Determine the (X, Y) coordinate at the center of the cell enclosing the given text.  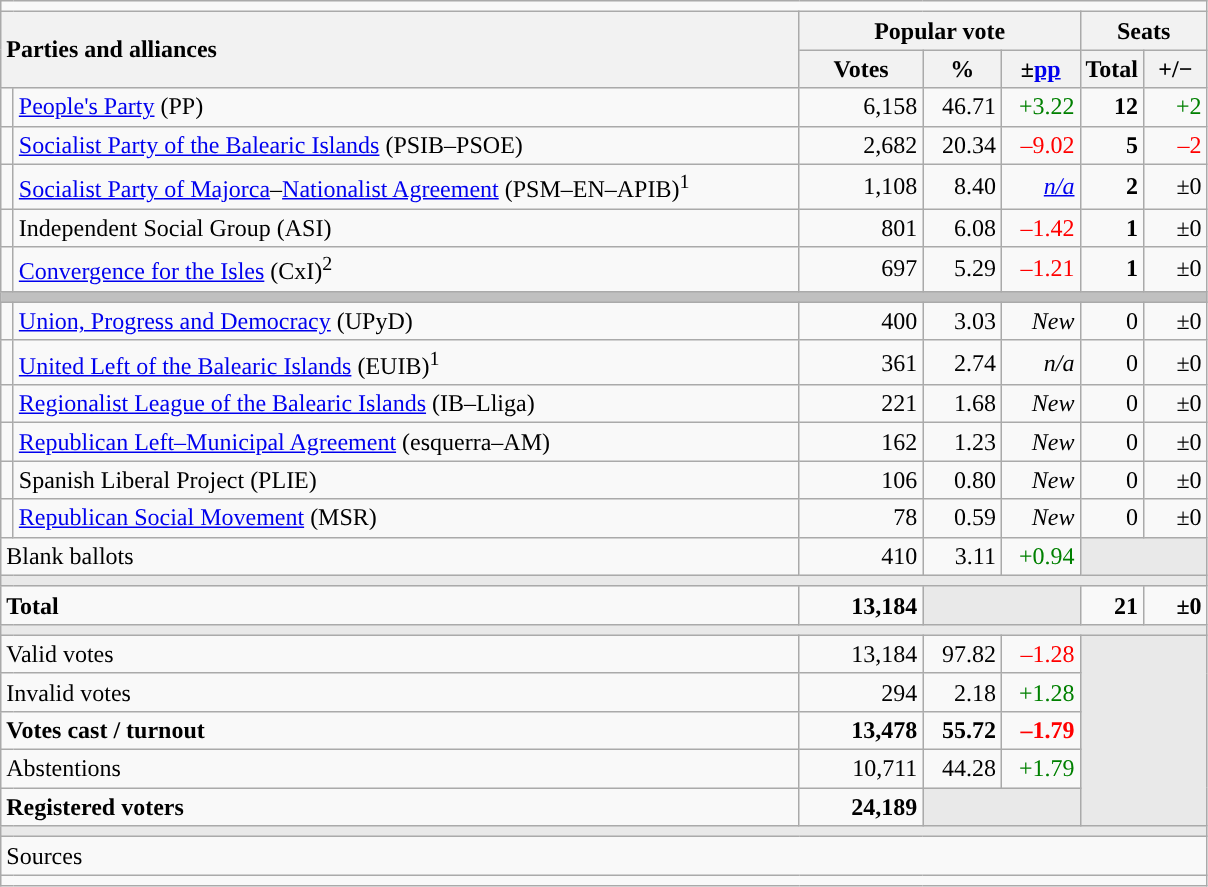
Regionalist League of the Balearic Islands (IB–Lliga) (406, 404)
+2 (1176, 107)
221 (861, 404)
Abstentions (400, 769)
294 (861, 692)
Parties and alliances (400, 50)
162 (861, 442)
5.29 (962, 270)
2.74 (962, 362)
97.82 (962, 654)
Socialist Party of Majorca–Nationalist Agreement (PSM–EN–APIB)1 (406, 186)
–9.02 (1040, 145)
410 (861, 556)
20.34 (962, 145)
Votes (861, 69)
% (962, 69)
Convergence for the Isles (CxI)2 (406, 270)
Union, Progress and Democracy (UPyD) (406, 321)
Registered voters (400, 807)
3.11 (962, 556)
Independent Social Group (ASI) (406, 228)
People's Party (PP) (406, 107)
1.68 (962, 404)
697 (861, 270)
+0.94 (1040, 556)
2.18 (962, 692)
801 (861, 228)
46.71 (962, 107)
–1.21 (1040, 270)
10,711 (861, 769)
3.03 (962, 321)
Socialist Party of the Balearic Islands (PSIB–PSOE) (406, 145)
+1.79 (1040, 769)
400 (861, 321)
Blank ballots (400, 556)
±pp (1040, 69)
55.72 (962, 731)
–1.28 (1040, 654)
–1.79 (1040, 731)
0.80 (962, 480)
44.28 (962, 769)
2 (1112, 186)
8.40 (962, 186)
21 (1112, 605)
+3.22 (1040, 107)
Republican Social Movement (MSR) (406, 518)
Seats (1144, 31)
Popular vote (940, 31)
6.08 (962, 228)
6,158 (861, 107)
361 (861, 362)
106 (861, 480)
Votes cast / turnout (400, 731)
78 (861, 518)
12 (1112, 107)
+1.28 (1040, 692)
Republican Left–Municipal Agreement (esquerra–AM) (406, 442)
+/− (1176, 69)
0.59 (962, 518)
–1.42 (1040, 228)
Valid votes (400, 654)
Spanish Liberal Project (PLIE) (406, 480)
Sources (604, 856)
United Left of the Balearic Islands (EUIB)1 (406, 362)
5 (1112, 145)
Invalid votes (400, 692)
2,682 (861, 145)
24,189 (861, 807)
1.23 (962, 442)
13,478 (861, 731)
–2 (1176, 145)
1,108 (861, 186)
